Return the (X, Y) coordinate for the center point of the cell that contains the specified text.  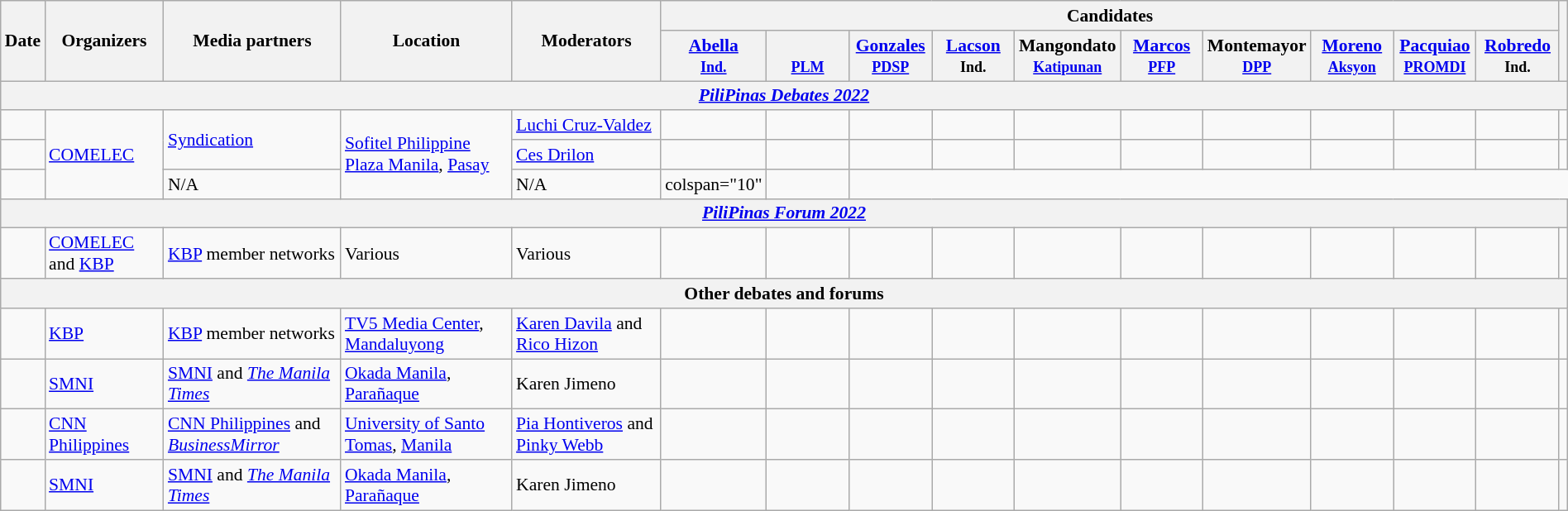
Moderators (586, 41)
MontemayorDPP (1257, 56)
CNN Philippines and BusinessMirror (252, 435)
colspan="10" (713, 184)
University of Santo Tomas, Manila (427, 435)
Karen Davila and Rico Hizon (586, 334)
Date (23, 41)
Sofitel Philippine Plaza Manila, Pasay (427, 155)
Location (427, 41)
COMELEC (104, 155)
MarcosPFP (1162, 56)
Media partners (252, 41)
TV5 Media Center, Mandaluyong (427, 334)
AbellaInd. (713, 56)
MorenoAksyon (1352, 56)
CNN Philippines (104, 435)
LacsonInd. (973, 56)
GonzalesPDSP (891, 56)
PiliPinas Forum 2022 (784, 213)
Syndication (252, 141)
PiliPinas Debates 2022 (784, 96)
Luchi Cruz-Valdez (586, 126)
Organizers (104, 41)
Ces Drilon (586, 155)
Candidates (1110, 16)
RobredoInd. (1518, 56)
PacquiaoPROMDI (1435, 56)
KBP (104, 334)
COMELEC and KBP (104, 253)
Other debates and forums (784, 294)
MangondatoKatipunan (1068, 56)
Pia Hontiveros and Pinky Webb (586, 435)
PLM (808, 56)
